Identify which cell holds the provided text, then report its (x, y) central coordinate. 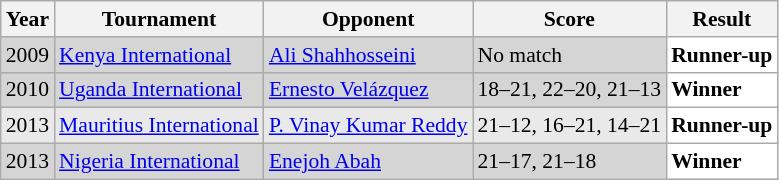
2010 (28, 90)
Mauritius International (159, 126)
Tournament (159, 19)
2009 (28, 55)
P. Vinay Kumar Reddy (368, 126)
Opponent (368, 19)
Ernesto Velázquez (368, 90)
Nigeria International (159, 162)
Enejoh Abah (368, 162)
No match (569, 55)
18–21, 22–20, 21–13 (569, 90)
Score (569, 19)
Uganda International (159, 90)
21–12, 16–21, 14–21 (569, 126)
Result (722, 19)
Kenya International (159, 55)
Year (28, 19)
21–17, 21–18 (569, 162)
Ali Shahhosseini (368, 55)
